Locate the cell with the specified text and output its (x, y) center coordinate. 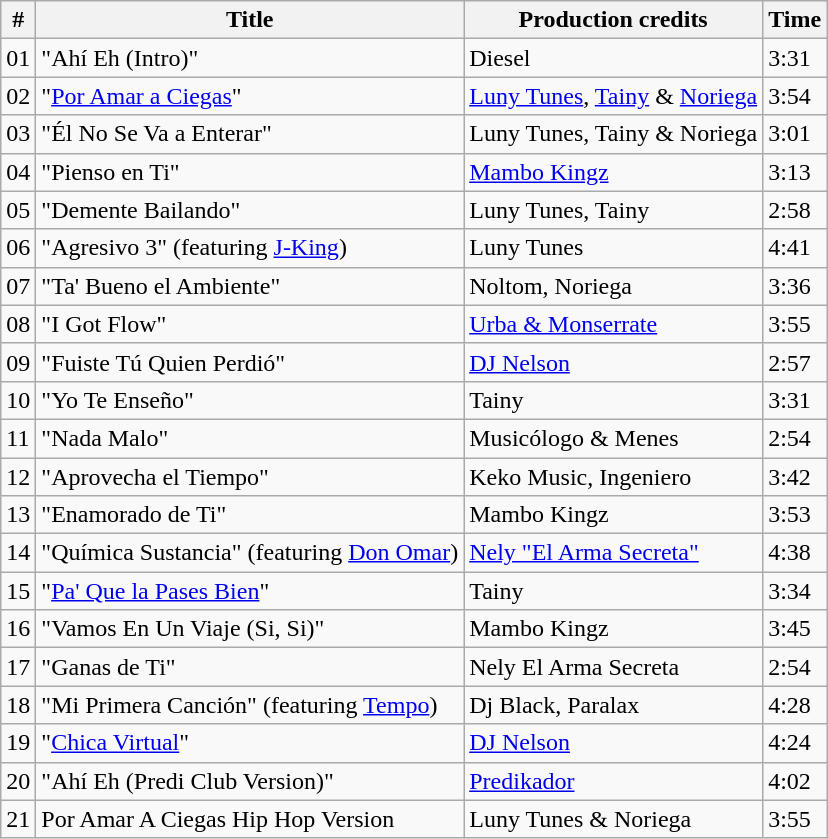
3:01 (795, 134)
# (18, 20)
"Aprovecha el Tiempo" (250, 477)
4:02 (795, 781)
19 (18, 743)
2:57 (795, 362)
3:42 (795, 477)
4:24 (795, 743)
Nely El Arma Secreta (614, 667)
06 (18, 248)
"Ahí Eh (Predi Club Version)" (250, 781)
Keko Music, Ingeniero (614, 477)
08 (18, 324)
18 (18, 705)
21 (18, 819)
Luny Tunes (614, 248)
11 (18, 438)
02 (18, 96)
3:45 (795, 629)
14 (18, 553)
3:34 (795, 591)
Nely "El Arma Secreta" (614, 553)
Musicólogo & Menes (614, 438)
"I Got Flow" (250, 324)
"Pa' Que la Pases Bien" (250, 591)
3:13 (795, 172)
10 (18, 400)
04 (18, 172)
Dj Black, Paralax (614, 705)
Predikador (614, 781)
"Nada Malo" (250, 438)
Time (795, 20)
"Fuiste Tú Quien Perdió" (250, 362)
13 (18, 515)
01 (18, 58)
Urba & Monserrate (614, 324)
20 (18, 781)
3:54 (795, 96)
4:28 (795, 705)
"Química Sustancia" (featuring Don Omar) (250, 553)
09 (18, 362)
Por Amar A Ciegas Hip Hop Version (250, 819)
16 (18, 629)
Diesel (614, 58)
"Chica Virtual" (250, 743)
"Demente Bailando" (250, 210)
3:53 (795, 515)
"Agresivo 3" (featuring J-King) (250, 248)
"Ahí Eh (Intro)" (250, 58)
Noltom, Noriega (614, 286)
"Ganas de Ti" (250, 667)
12 (18, 477)
"Yo Te Enseño" (250, 400)
"Él No Se Va a Enterar" (250, 134)
Luny Tunes & Noriega (614, 819)
"Ta' Bueno el Ambiente" (250, 286)
"Pienso en Ti" (250, 172)
07 (18, 286)
"Por Amar a Ciegas" (250, 96)
03 (18, 134)
Luny Tunes, Tainy (614, 210)
4:41 (795, 248)
"Enamorado de Ti" (250, 515)
2:58 (795, 210)
15 (18, 591)
"Vamos En Un Viaje (Si, Si)" (250, 629)
17 (18, 667)
Production credits (614, 20)
"Mi Primera Canción" (featuring Tempo) (250, 705)
05 (18, 210)
Title (250, 20)
4:38 (795, 553)
3:36 (795, 286)
